Provide the (x, y) coordinate of the cell's center where the given text is located.  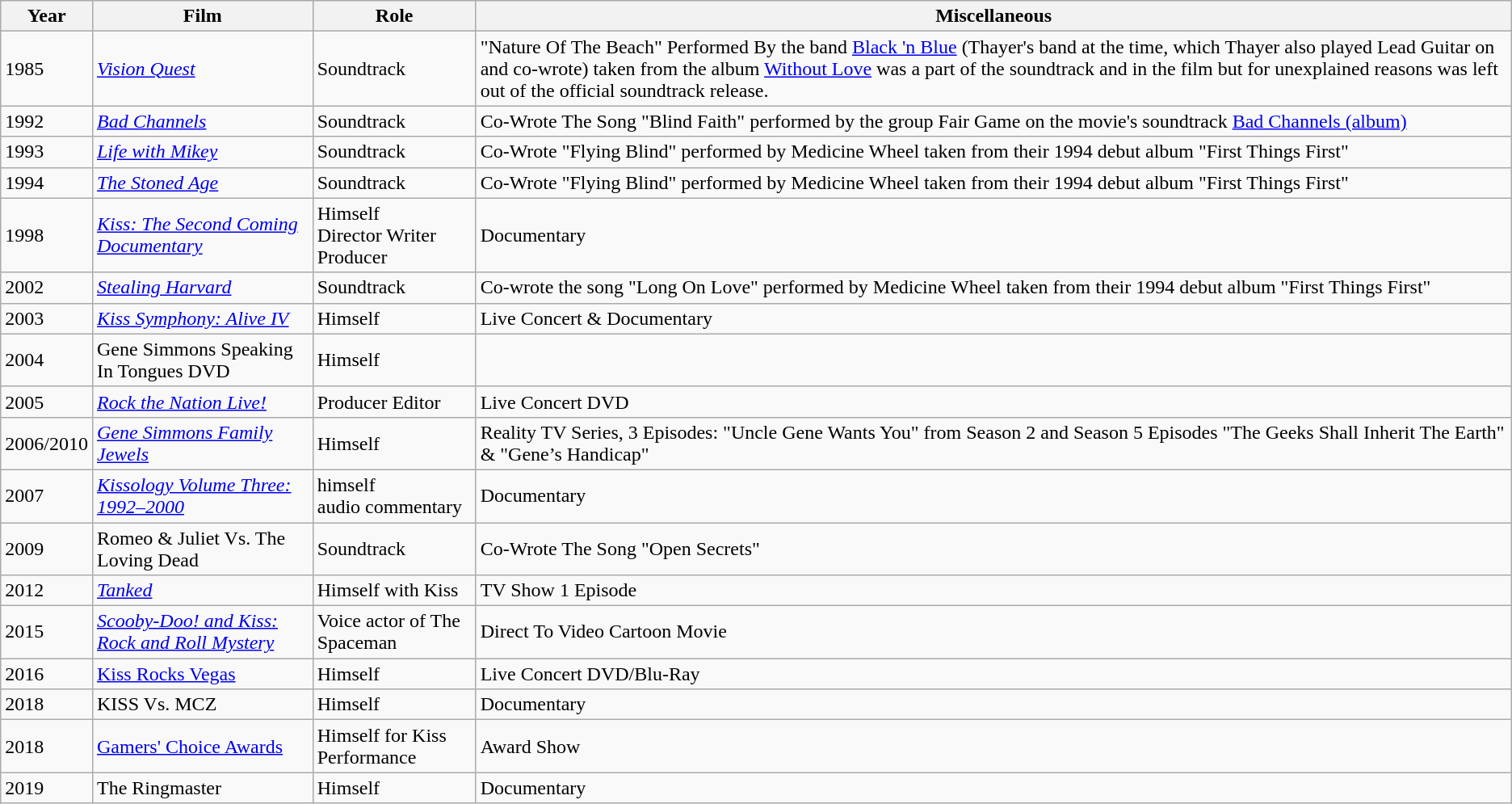
Kiss Rocks Vegas (202, 674)
1993 (47, 152)
2019 (47, 788)
1992 (47, 121)
2005 (47, 402)
KISS Vs. MCZ (202, 705)
Kissology Volume Three: 1992–2000 (202, 496)
2007 (47, 496)
2016 (47, 674)
Voice actor of The Spaceman (394, 632)
Film (202, 16)
The Stoned Age (202, 183)
Reality TV Series, 3 Episodes: "Uncle Gene Wants You" from Season 2 and Season 5 Episodes "The Geeks Shall Inherit The Earth" & "Gene’s Handicap" (993, 443)
2004 (47, 360)
Himself for Kiss Performance (394, 747)
Himself with Kiss (394, 591)
2003 (47, 318)
Co-wrote the song "Long On Love" performed by Medicine Wheel taken from their 1994 debut album "First Things First" (993, 288)
Direct To Video Cartoon Movie (993, 632)
1998 (47, 235)
The Ringmaster (202, 788)
Miscellaneous (993, 16)
Bad Channels (202, 121)
Stealing Harvard (202, 288)
Producer Editor (394, 402)
Live Concert DVD (993, 402)
HimselfDirector Writer Producer (394, 235)
Romeo & Juliet Vs. The Loving Dead (202, 548)
1985 (47, 69)
1994 (47, 183)
Live Concert & Documentary (993, 318)
Role (394, 16)
Gamers' Choice Awards (202, 747)
Rock the Nation Live! (202, 402)
Award Show (993, 747)
himselfaudio commentary (394, 496)
Life with Mikey (202, 152)
Gene Simmons Speaking In Tongues DVD (202, 360)
Kiss Symphony: Alive IV (202, 318)
Co-Wrote The Song "Open Secrets" (993, 548)
Live Concert DVD/Blu-Ray (993, 674)
Year (47, 16)
2006/2010 (47, 443)
2002 (47, 288)
2015 (47, 632)
2012 (47, 591)
Gene Simmons Family Jewels (202, 443)
2009 (47, 548)
Vision Quest (202, 69)
TV Show 1 Episode (993, 591)
Kiss: The Second Coming Documentary (202, 235)
Scooby-Doo! and Kiss: Rock and Roll Mystery (202, 632)
Co-Wrote The Song "Blind Faith" performed by the group Fair Game on the movie's soundtrack Bad Channels (album) (993, 121)
Tanked (202, 591)
